For the text-containing cell, return its midpoint in (X, Y) coordinate format. 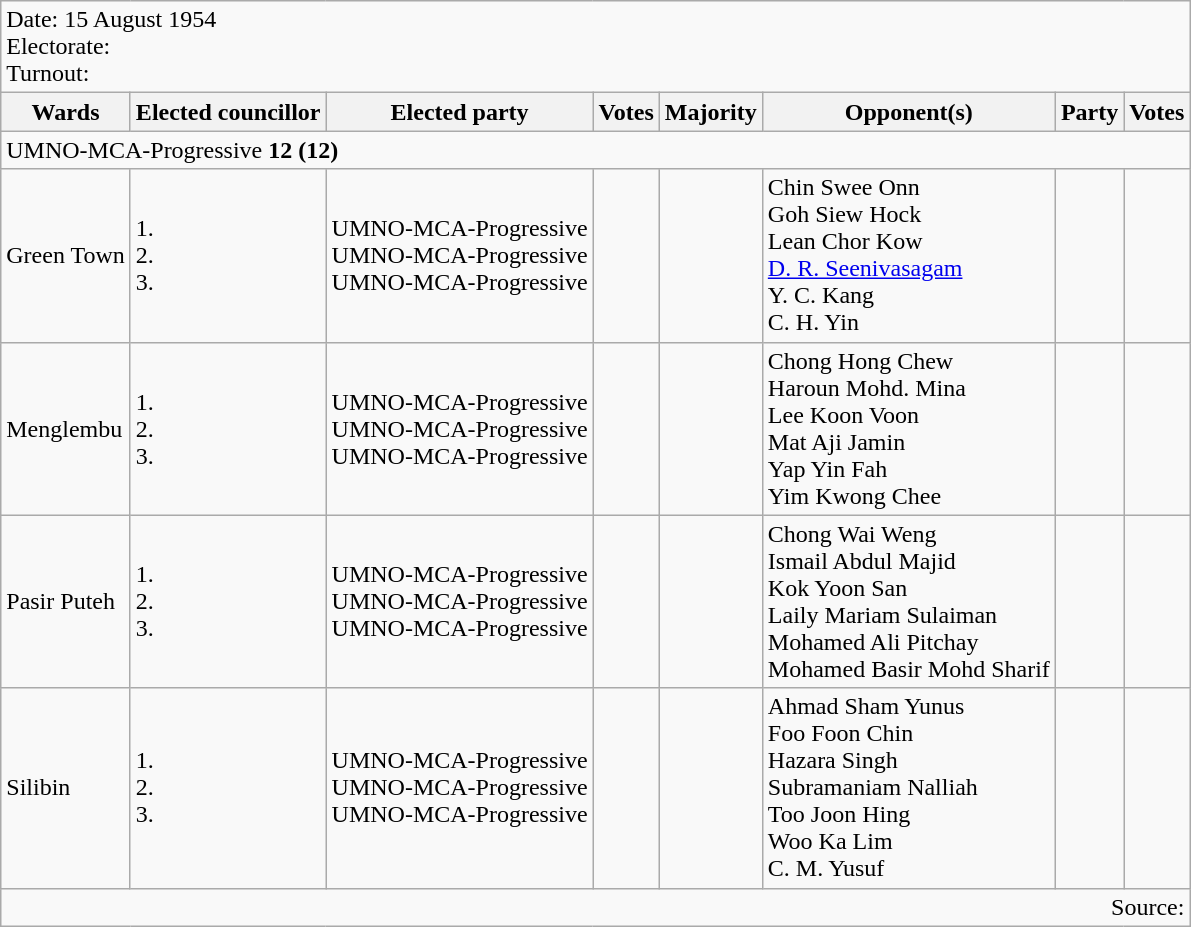
Chong Hong ChewHaroun Mohd. MinaLee Koon VoonMat Aji JaminYap Yin FahYim Kwong Chee (908, 428)
UMNO-MCA-Progressive 12 (12) (596, 150)
Party (1089, 112)
Source: (596, 907)
Date: 15 August 1954 Electorate: Turnout: (596, 47)
Opponent(s) (908, 112)
Silibin (66, 788)
Wards (66, 112)
Chong Wai WengIsmail Abdul MajidKok Yoon SanLaily Mariam SulaimanMohamed Ali PitchayMohamed Basir Mohd Sharif (908, 602)
Menglembu (66, 428)
Majority (710, 112)
Chin Swee OnnGoh Siew HockLean Chor KowD. R. SeenivasagamY. C. KangC. H. Yin (908, 256)
Pasir Puteh (66, 602)
Elected party (460, 112)
Elected councillor (228, 112)
Green Town (66, 256)
Ahmad Sham YunusFoo Foon ChinHazara SinghSubramaniam NalliahToo Joon HingWoo Ka LimC. M. Yusuf (908, 788)
